From the cell containing the given text, extract its center point as [x, y] coordinate. 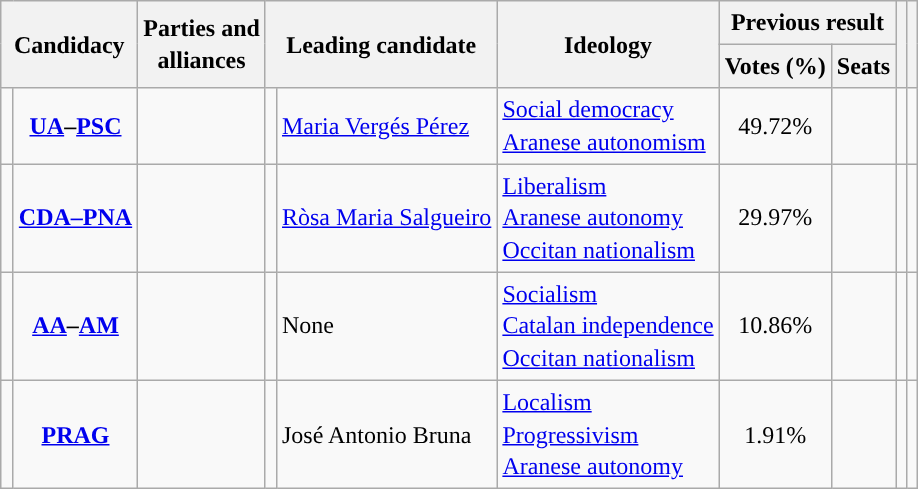
AA–AM [75, 326]
CDA–PNA [75, 218]
Social democracyAranese autonomism [608, 126]
Seats [863, 66]
SocialismCatalan independenceOccitan nationalism [608, 326]
Ideology [608, 44]
None [386, 326]
José Antonio Bruna [386, 434]
1.91% [775, 434]
49.72% [775, 126]
UA–PSC [75, 126]
Maria Vergés Pérez [386, 126]
Leading candidate [380, 44]
Votes (%) [775, 66]
LocalismProgressivismAranese autonomy [608, 434]
PRAG [75, 434]
LiberalismAranese autonomyOccitan nationalism [608, 218]
29.97% [775, 218]
Ròsa Maria Salgueiro [386, 218]
Parties andalliances [202, 44]
Previous result [808, 22]
Candidacy [70, 44]
10.86% [775, 326]
